Find where the given text appears and provide that cell's center as [X, Y] coordinate. 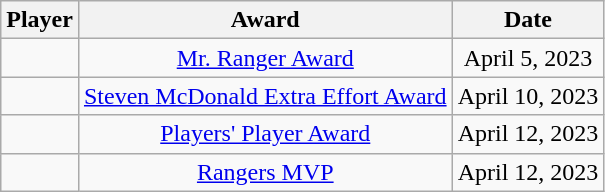
Award [265, 20]
Date [528, 20]
Mr. Ranger Award [265, 58]
Steven McDonald Extra Effort Award [265, 96]
April 10, 2023 [528, 96]
Rangers MVP [265, 172]
Player [40, 20]
April 5, 2023 [528, 58]
Players' Player Award [265, 134]
